Output the [X, Y] coordinate of the center of the cell containing the given text.  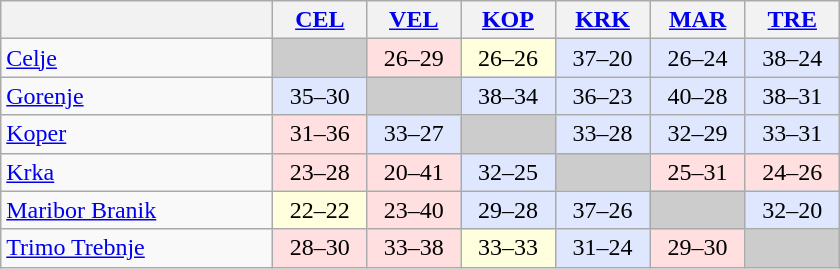
32–25 [508, 172]
CEL [320, 20]
Trimo Trebnje [137, 248]
29–28 [508, 210]
23–28 [320, 172]
28–30 [320, 248]
31–36 [320, 134]
32–29 [698, 134]
33–38 [414, 248]
TRE [792, 20]
35–30 [320, 96]
Celje [137, 58]
Koper [137, 134]
38–24 [792, 58]
37–20 [602, 58]
33–27 [414, 134]
Maribor Branik [137, 210]
Gorenje [137, 96]
Krka [137, 172]
38–34 [508, 96]
32–20 [792, 210]
MAR [698, 20]
VEL [414, 20]
20–41 [414, 172]
38–31 [792, 96]
29–30 [698, 248]
37–26 [602, 210]
33–31 [792, 134]
25–31 [698, 172]
23–40 [414, 210]
26–26 [508, 58]
KRK [602, 20]
40–28 [698, 96]
26–29 [414, 58]
31–24 [602, 248]
36–23 [602, 96]
33–28 [602, 134]
33–33 [508, 248]
22–22 [320, 210]
24–26 [792, 172]
KOP [508, 20]
26–24 [698, 58]
